Output the [x, y] coordinate of the center of the cell containing the given text.  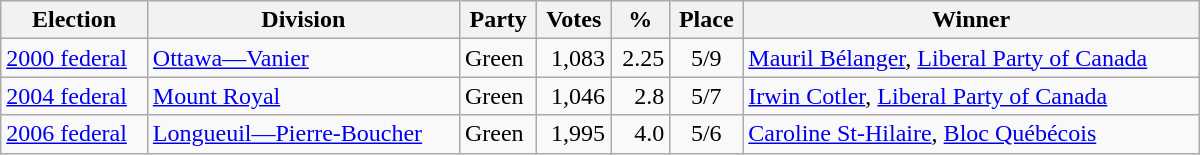
Caroline St-Hilaire, Bloc Québécois [971, 134]
Ottawa—Vanier [303, 58]
Election [74, 20]
Mount Royal [303, 96]
Division [303, 20]
5/6 [706, 134]
Longueuil—Pierre-Boucher [303, 134]
5/7 [706, 96]
4.0 [640, 134]
% [640, 20]
Party [498, 20]
2000 federal [74, 58]
Votes [574, 20]
Irwin Cotler, Liberal Party of Canada [971, 96]
5/9 [706, 58]
2004 federal [74, 96]
2.8 [640, 96]
1,083 [574, 58]
Mauril Bélanger, Liberal Party of Canada [971, 58]
Winner [971, 20]
2006 federal [74, 134]
2.25 [640, 58]
1,995 [574, 134]
Place [706, 20]
1,046 [574, 96]
